Capture the cell that displays the provided text and extract its (X, Y) central coordinate. 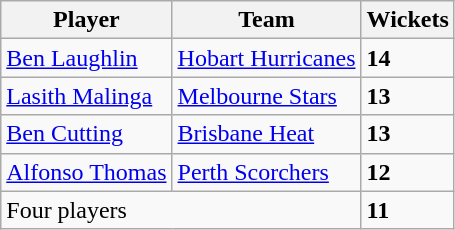
Player (86, 20)
Melbourne Stars (266, 96)
Alfonso Thomas (86, 172)
Wickets (408, 20)
14 (408, 58)
Brisbane Heat (266, 134)
Four players (181, 210)
Hobart Hurricanes (266, 58)
Perth Scorchers (266, 172)
11 (408, 210)
Team (266, 20)
12 (408, 172)
Lasith Malinga (86, 96)
Ben Laughlin (86, 58)
Ben Cutting (86, 134)
